Extract the [x, y] coordinate from the center of the cell holding the provided text.  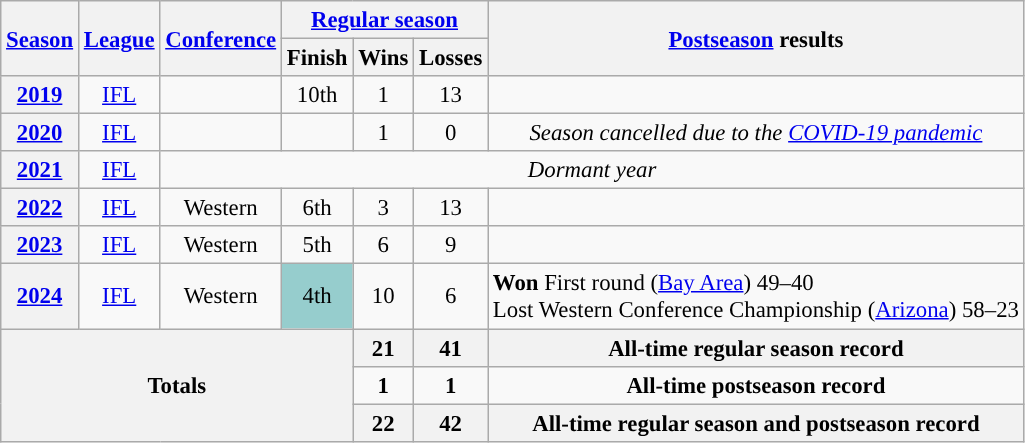
2023 [40, 245]
2020 [40, 133]
2024 [40, 296]
Won First round (Bay Area) 49–40Lost Western Conference Championship (Arizona) 58–23 [756, 296]
10 [384, 296]
0 [451, 133]
2021 [40, 170]
Finish [316, 58]
6th [316, 208]
21 [384, 348]
All-time postseason record [756, 385]
2022 [40, 208]
Season cancelled due to the COVID-19 pandemic [756, 133]
Regular season [384, 20]
Dormant year [592, 170]
5th [316, 245]
9 [451, 245]
All-time regular season record [756, 348]
League [118, 38]
10th [316, 95]
Season [40, 38]
All-time regular season and postseason record [756, 423]
2019 [40, 95]
3 [384, 208]
41 [451, 348]
42 [451, 423]
Postseason results [756, 38]
4th [316, 296]
Losses [451, 58]
Conference [221, 38]
22 [384, 423]
Totals [177, 386]
Wins [384, 58]
